Provide the [X, Y] coordinate of the cell's center where the given text is located.  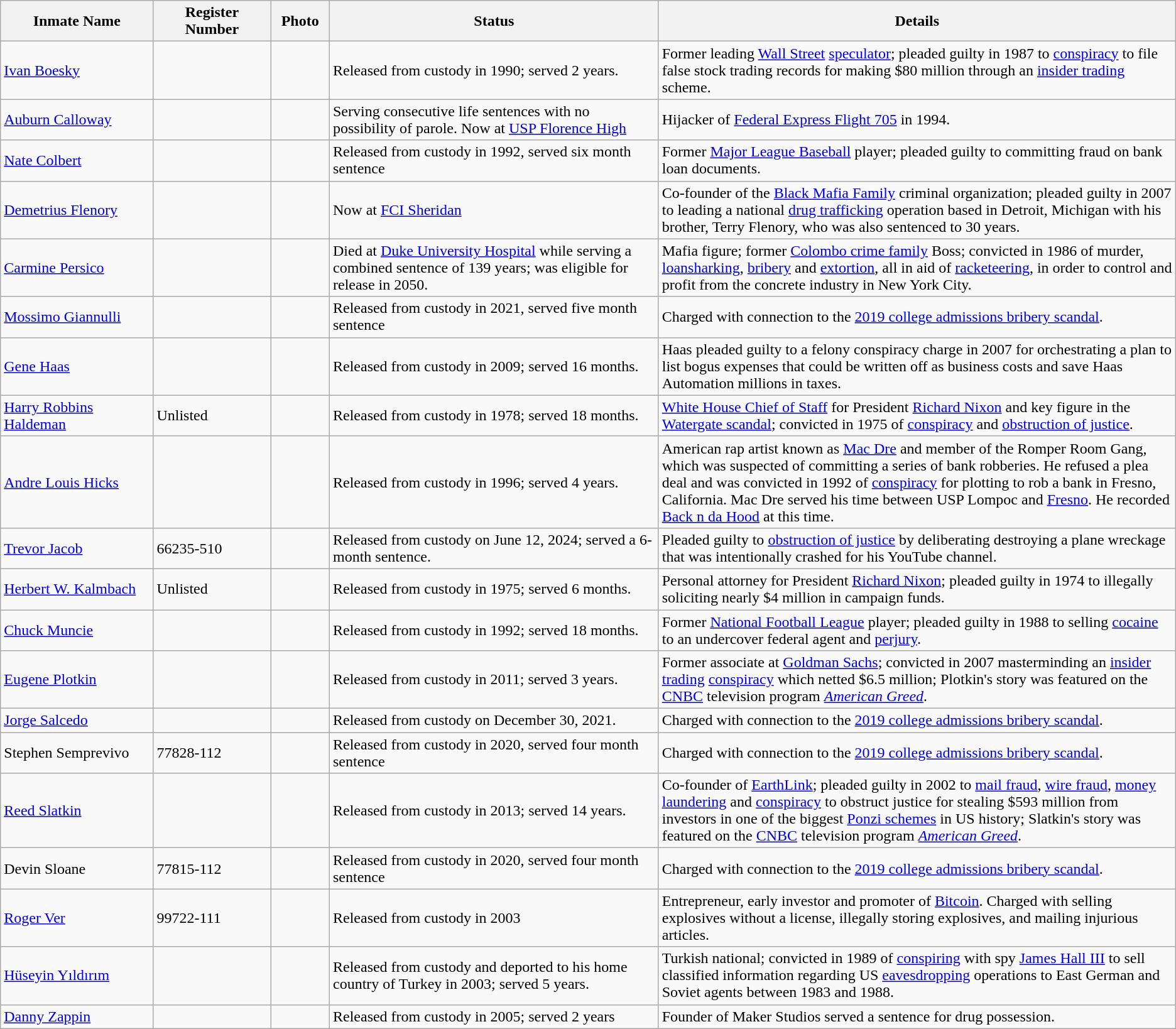
Now at FCI Sheridan [494, 210]
Serving consecutive life sentences with no possibility of parole. Now at USP Florence High [494, 119]
Register Number [212, 21]
Released from custody in 1996; served 4 years. [494, 482]
Pleaded guilty to obstruction of justice by deliberating destroying a plane wreckage that was intentionally crashed for his YouTube channel. [917, 548]
Released from custody in 1978; served 18 months. [494, 416]
Hijacker of Federal Express Flight 705 in 1994. [917, 119]
Devin Sloane [77, 868]
Personal attorney for President Richard Nixon; pleaded guilty in 1974 to illegally soliciting nearly $4 million in campaign funds. [917, 589]
66235-510 [212, 548]
Released from custody in 2021, served five month sentence [494, 317]
Stephen Semprevivo [77, 753]
Released from custody in 1975; served 6 months. [494, 589]
Released from custody in 2005; served 2 years [494, 1016]
Released from custody in 2011; served 3 years. [494, 680]
Demetrius Flenory [77, 210]
Died at Duke University Hospital while serving a combined sentence of 139 years; was eligible for release in 2050. [494, 268]
Released from custody in 1992; served 18 months. [494, 629]
Released from custody on June 12, 2024; served a 6-month sentence. [494, 548]
Mossimo Giannulli [77, 317]
Status [494, 21]
Released from custody in 2009; served 16 months. [494, 366]
Trevor Jacob [77, 548]
Reed Slatkin [77, 810]
Released from custody in 2013; served 14 years. [494, 810]
Released from custody in 2003 [494, 918]
Photo [300, 21]
Released from custody and deported to his home country of Turkey in 2003; served 5 years. [494, 976]
Founder of Maker Studios served a sentence for drug possession. [917, 1016]
Eugene Plotkin [77, 680]
Auburn Calloway [77, 119]
Herbert W. Kalmbach [77, 589]
Carmine Persico [77, 268]
Danny Zappin [77, 1016]
Released from custody in 1990; served 2 years. [494, 70]
Hüseyin Yıldırım [77, 976]
Released from custody on December 30, 2021. [494, 721]
77815-112 [212, 868]
Details [917, 21]
77828-112 [212, 753]
Andre Louis Hicks [77, 482]
Jorge Salcedo [77, 721]
Harry Robbins Haldeman [77, 416]
Gene Haas [77, 366]
Former Major League Baseball player; pleaded guilty to committing fraud on bank loan documents. [917, 161]
Released from custody in 1992, served six month sentence [494, 161]
Nate Colbert [77, 161]
Chuck Muncie [77, 629]
Ivan Boesky [77, 70]
Inmate Name [77, 21]
Roger Ver [77, 918]
Former National Football League player; pleaded guilty in 1988 to selling cocaine to an undercover federal agent and perjury. [917, 629]
99722-111 [212, 918]
